For the text-containing cell, return its midpoint in (x, y) coordinate format. 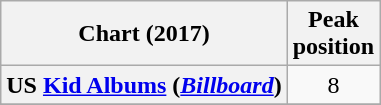
Chart (2017) (144, 34)
US Kid Albums (Billboard) (144, 85)
Peak position (333, 34)
8 (333, 85)
